Provide the [X, Y] coordinate of the cell's center where the given text is located.  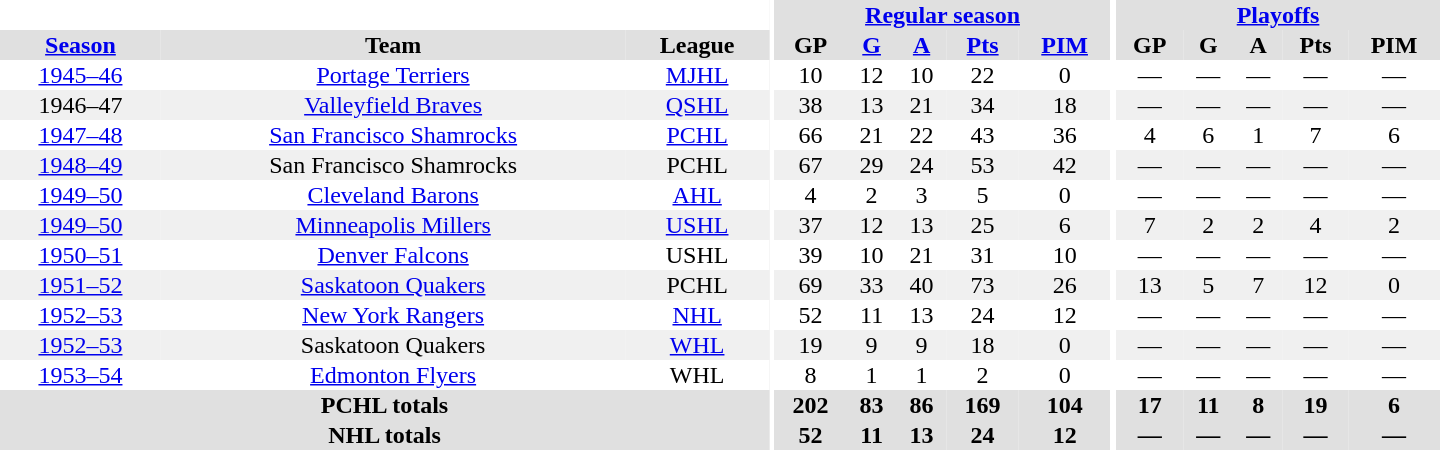
New York Rangers [393, 315]
43 [983, 135]
31 [983, 255]
67 [811, 165]
17 [1150, 405]
NHL totals [384, 435]
Cleveland Barons [393, 195]
42 [1065, 165]
86 [922, 405]
37 [811, 225]
Playoffs [1278, 15]
53 [983, 165]
Season [80, 45]
AHL [697, 195]
26 [1065, 285]
69 [811, 285]
38 [811, 105]
40 [922, 285]
66 [811, 135]
MJHL [697, 75]
NHL [697, 315]
1951–52 [80, 285]
33 [872, 285]
202 [811, 405]
Edmonton Flyers [393, 375]
1948–49 [80, 165]
QSHL [697, 105]
169 [983, 405]
83 [872, 405]
1946–47 [80, 105]
Minneapolis Millers [393, 225]
Denver Falcons [393, 255]
Portage Terriers [393, 75]
Valleyfield Braves [393, 105]
PCHL totals [384, 405]
36 [1065, 135]
Team [393, 45]
34 [983, 105]
League [697, 45]
25 [983, 225]
3 [922, 195]
1947–48 [80, 135]
29 [872, 165]
39 [811, 255]
104 [1065, 405]
Regular season [943, 15]
1953–54 [80, 375]
1945–46 [80, 75]
73 [983, 285]
1950–51 [80, 255]
